Scan for the cell matching the given text and deliver its (x, y) coordinate at center. 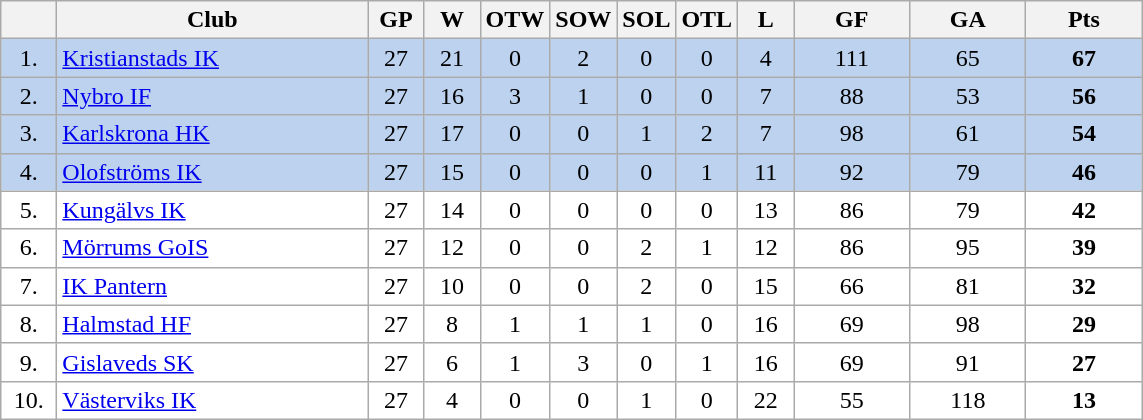
Kungälvs IK (212, 210)
21 (452, 58)
OTW (515, 20)
SOL (646, 20)
8. (29, 324)
39 (1084, 248)
65 (968, 58)
1. (29, 58)
67 (1084, 58)
17 (452, 134)
Gislaveds SK (212, 362)
Club (212, 20)
95 (968, 248)
OTL (707, 20)
91 (968, 362)
Västerviks IK (212, 400)
5. (29, 210)
46 (1084, 172)
56 (1084, 96)
22 (766, 400)
111 (852, 58)
9. (29, 362)
Mörrums GoIS (212, 248)
61 (968, 134)
W (452, 20)
88 (852, 96)
53 (968, 96)
IK Pantern (212, 286)
29 (1084, 324)
6 (452, 362)
8 (452, 324)
14 (452, 210)
118 (968, 400)
92 (852, 172)
10. (29, 400)
GA (968, 20)
Pts (1084, 20)
SOW (584, 20)
54 (1084, 134)
32 (1084, 286)
55 (852, 400)
66 (852, 286)
L (766, 20)
3. (29, 134)
Kristianstads IK (212, 58)
42 (1084, 210)
Karlskrona HK (212, 134)
Olofströms IK (212, 172)
10 (452, 286)
Nybro IF (212, 96)
Halmstad HF (212, 324)
4. (29, 172)
GP (396, 20)
81 (968, 286)
6. (29, 248)
2. (29, 96)
GF (852, 20)
11 (766, 172)
7. (29, 286)
